Scan for the cell matching the given text and deliver its (X, Y) coordinate at center. 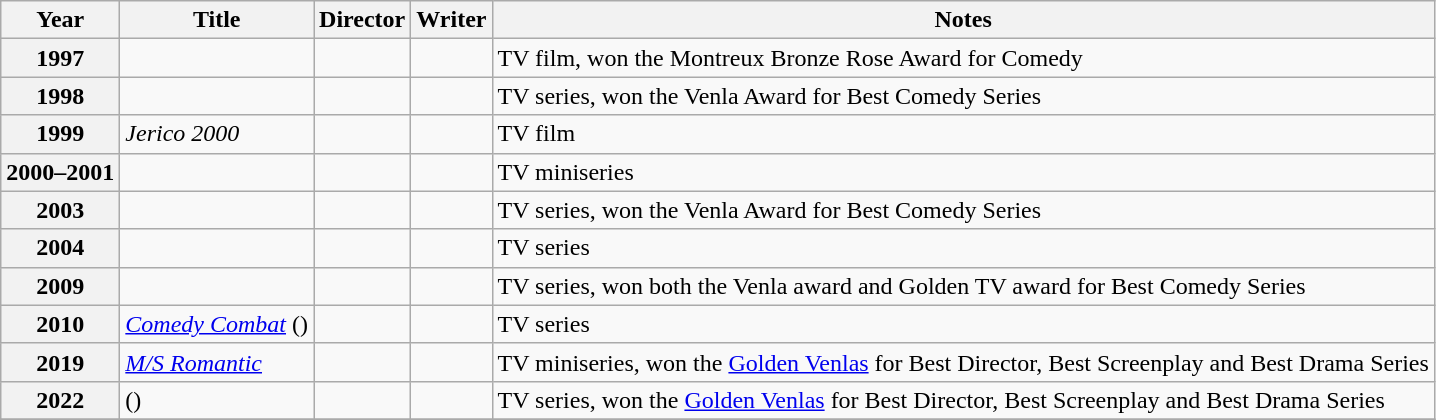
2022 (60, 400)
TV series, won both the Venla award and Golden TV award for Best Comedy Series (963, 286)
1998 (60, 96)
M/S Romantic (217, 362)
Title (217, 20)
Director (362, 20)
1999 (60, 134)
TV film, won the Montreux Bronze Rose Award for Comedy (963, 58)
Notes (963, 20)
2019 (60, 362)
TV series, won the Golden Venlas for Best Director, Best Screenplay and Best Drama Series (963, 400)
1997 (60, 58)
2009 (60, 286)
TV film (963, 134)
Comedy Combat () (217, 324)
Writer (452, 20)
Year (60, 20)
Jerico 2000 (217, 134)
2003 (60, 210)
TV miniseries, won the Golden Venlas for Best Director, Best Screenplay and Best Drama Series (963, 362)
2000–2001 (60, 172)
() (217, 400)
TV miniseries (963, 172)
2010 (60, 324)
2004 (60, 248)
